Search for the cell housing the specified text and yield its (x, y) center coordinate. 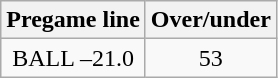
BALL –21.0 (74, 58)
Pregame line (74, 20)
53 (210, 58)
Over/under (210, 20)
